Return [X, Y] of the center of cell containing provided text 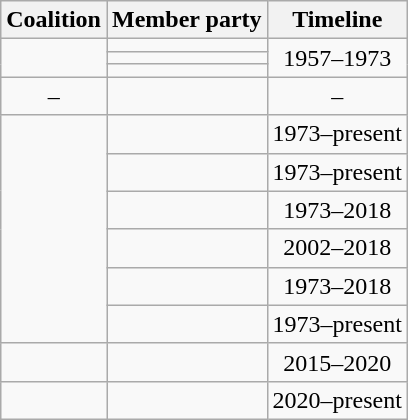
2002–2018 [337, 248]
1957–1973 [337, 58]
2015–2020 [337, 362]
Coalition [54, 20]
2020–present [337, 400]
Timeline [337, 20]
Member party [186, 20]
